From the cell containing the given text, extract its center point as [x, y] coordinate. 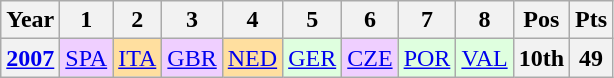
GBR [192, 58]
49 [592, 58]
2 [138, 20]
Pos [541, 20]
8 [484, 20]
6 [370, 20]
3 [192, 20]
4 [252, 20]
5 [312, 20]
POR [427, 58]
NED [252, 58]
Pts [592, 20]
Year [30, 20]
2007 [30, 58]
GER [312, 58]
SPA [86, 58]
1 [86, 20]
10th [541, 58]
CZE [370, 58]
ITA [138, 58]
VAL [484, 58]
7 [427, 20]
